Output the (x, y) coordinate of the center of the cell containing the given text.  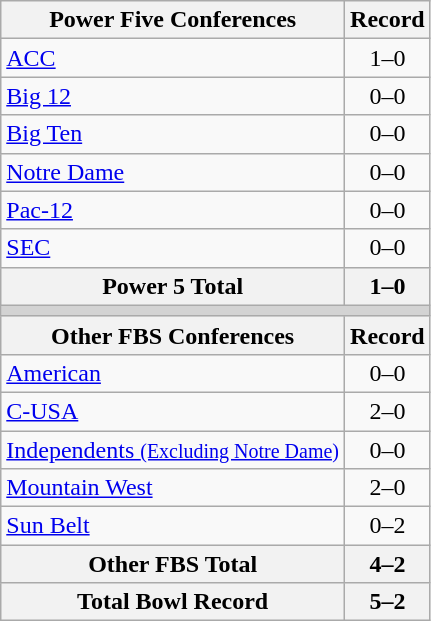
5–2 (388, 602)
ACC (173, 58)
Power Five Conferences (173, 20)
Pac-12 (173, 210)
Power 5 Total (173, 286)
Big Ten (173, 134)
0–2 (388, 526)
Other FBS Total (173, 564)
Other FBS Conferences (173, 335)
American (173, 373)
Independents (Excluding Notre Dame) (173, 449)
Total Bowl Record (173, 602)
Big 12 (173, 96)
Sun Belt (173, 526)
Notre Dame (173, 172)
4–2 (388, 564)
Mountain West (173, 488)
SEC (173, 248)
C-USA (173, 411)
